Determine the [X, Y] coordinate at the center of the cell enclosing the given text.  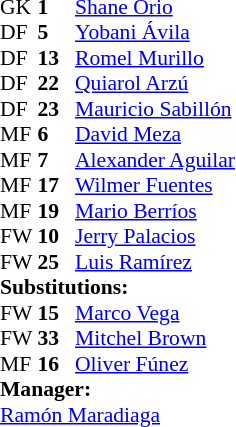
Substitutions: [118, 287]
Mitchel Brown [155, 339]
33 [57, 339]
Wilmer Fuentes [155, 185]
Mauricio Sabillón [155, 109]
7 [57, 160]
19 [57, 211]
Mario Berríos [155, 211]
6 [57, 135]
23 [57, 109]
13 [57, 58]
17 [57, 185]
Jerry Palacios [155, 237]
Romel Murillo [155, 58]
Manager: [118, 389]
5 [57, 33]
22 [57, 83]
David Meza [155, 135]
Oliver Fúnez [155, 364]
15 [57, 313]
Alexander Aguilar [155, 160]
10 [57, 237]
Marco Vega [155, 313]
Yobani Ávila [155, 33]
25 [57, 262]
Quiarol Arzú [155, 83]
16 [57, 364]
Luis Ramírez [155, 262]
